Determine the (X, Y) coordinate at the center of the cell enclosing the given text.  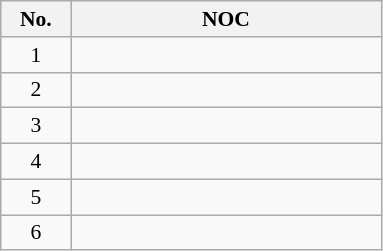
4 (36, 162)
5 (36, 197)
No. (36, 19)
NOC (226, 19)
2 (36, 90)
1 (36, 55)
3 (36, 126)
6 (36, 233)
